Return the [x, y] coordinate for the center point of the cell that contains the specified text.  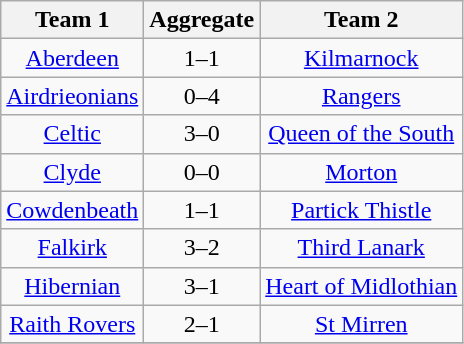
Airdrieonians [72, 96]
Clyde [72, 172]
3–2 [202, 248]
Celtic [72, 134]
Partick Thistle [362, 210]
0–4 [202, 96]
3–0 [202, 134]
Falkirk [72, 248]
Aggregate [202, 20]
Cowdenbeath [72, 210]
Queen of the South [362, 134]
Aberdeen [72, 58]
3–1 [202, 286]
Third Lanark [362, 248]
2–1 [202, 324]
Raith Rovers [72, 324]
Kilmarnock [362, 58]
Hibernian [72, 286]
Heart of Midlothian [362, 286]
Team 1 [72, 20]
Team 2 [362, 20]
St Mirren [362, 324]
Rangers [362, 96]
Morton [362, 172]
0–0 [202, 172]
